For the text-containing cell, return its midpoint in (X, Y) coordinate format. 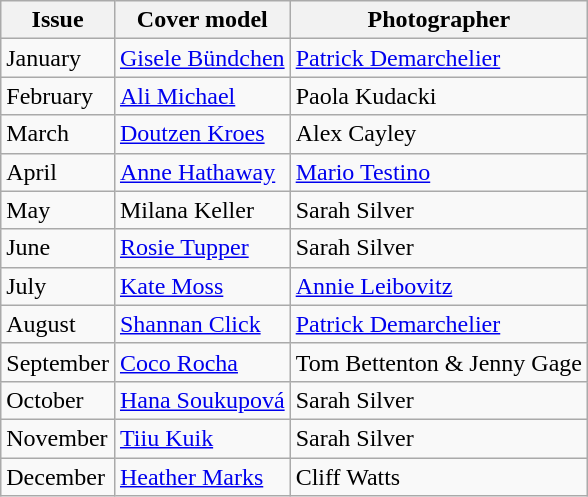
Paola Kudacki (438, 96)
April (58, 172)
May (58, 210)
Tom Bettenton & Jenny Gage (438, 362)
Tiiu Kuik (202, 438)
Milana Keller (202, 210)
Issue (58, 20)
March (58, 134)
Kate Moss (202, 286)
Cover model (202, 20)
Gisele Bündchen (202, 58)
February (58, 96)
November (58, 438)
Anne Hathaway (202, 172)
Doutzen Kroes (202, 134)
Mario Testino (438, 172)
Cliff Watts (438, 477)
December (58, 477)
Photographer (438, 20)
January (58, 58)
Hana Soukupová (202, 400)
August (58, 324)
Alex Cayley (438, 134)
July (58, 286)
October (58, 400)
Shannan Click (202, 324)
June (58, 248)
Annie Leibovitz (438, 286)
Rosie Tupper (202, 248)
Heather Marks (202, 477)
Coco Rocha (202, 362)
Ali Michael (202, 96)
September (58, 362)
